Scan for the cell matching the given text and deliver its (X, Y) coordinate at center. 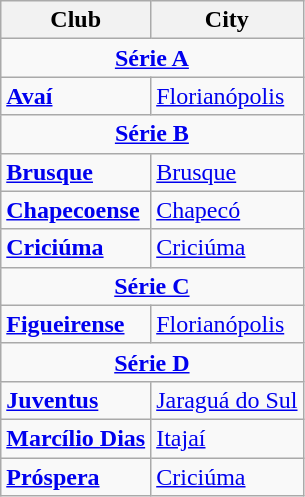
Figueirense (76, 324)
Avaí (76, 96)
Itajaí (227, 438)
Club (76, 20)
Série B (152, 134)
Série A (152, 58)
Série D (152, 362)
Jaraguá do Sul (227, 400)
Chapecó (227, 210)
City (227, 20)
Juventus (76, 400)
Série C (152, 286)
Chapecoense (76, 210)
Marcílio Dias (76, 438)
Próspera (76, 477)
